Determine the [X, Y] coordinate at the center of the cell enclosing the given text.  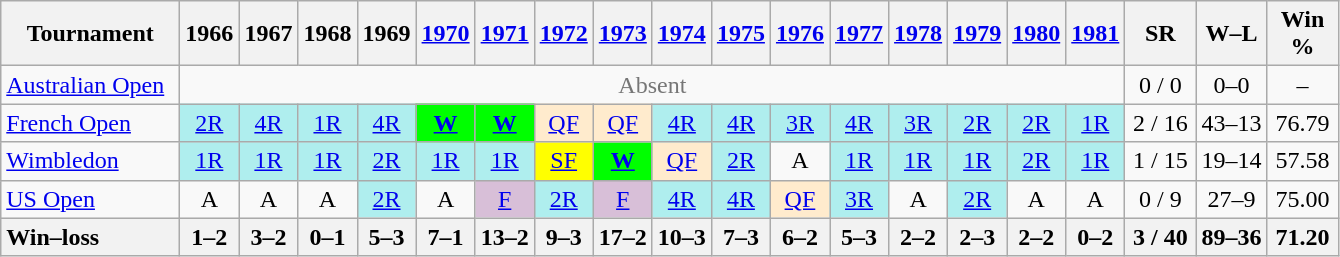
1977 [860, 34]
3 / 40 [1160, 237]
1971 [504, 34]
75.00 [1302, 199]
1976 [800, 34]
0 / 9 [1160, 199]
1970 [446, 34]
1 / 15 [1160, 161]
0–0 [1232, 85]
Absent [652, 85]
– [1302, 85]
1968 [328, 34]
13–2 [504, 237]
10–3 [682, 237]
43–13 [1232, 123]
89–36 [1232, 237]
1981 [1096, 34]
6–2 [800, 237]
Win–loss [90, 237]
Tournament [90, 34]
71.20 [1302, 237]
1969 [386, 34]
1974 [682, 34]
7–3 [740, 237]
3–2 [268, 237]
Australian Open [90, 85]
19–14 [1232, 161]
Win % [1302, 34]
0 / 0 [1160, 85]
0–2 [1096, 237]
76.79 [1302, 123]
1973 [622, 34]
French Open [90, 123]
1972 [564, 34]
1966 [210, 34]
W–L [1232, 34]
27–9 [1232, 199]
0–1 [328, 237]
1979 [978, 34]
1978 [918, 34]
1975 [740, 34]
7–1 [446, 237]
9–3 [564, 237]
1980 [1036, 34]
2 / 16 [1160, 123]
SR [1160, 34]
1967 [268, 34]
1–2 [210, 237]
SF [564, 161]
2–3 [978, 237]
Wimbledon [90, 161]
US Open [90, 199]
57.58 [1302, 161]
17–2 [622, 237]
